Capture the cell that displays the provided text and extract its (X, Y) central coordinate. 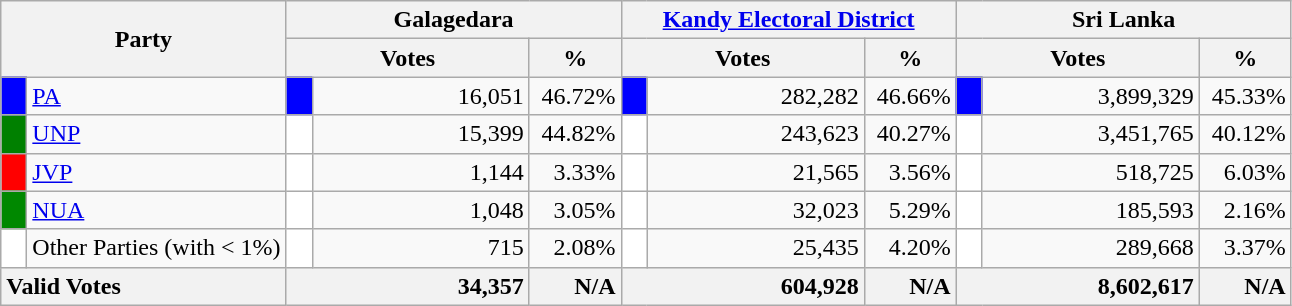
715 (420, 248)
518,725 (1090, 172)
3.05% (575, 210)
15,399 (420, 134)
3.33% (575, 172)
16,051 (420, 96)
UNP (156, 134)
45.33% (1245, 96)
3,899,329 (1090, 96)
34,357 (408, 286)
25,435 (756, 248)
2.16% (1245, 210)
JVP (156, 172)
4.20% (910, 248)
21,565 (756, 172)
NUA (156, 210)
Kandy Electoral District (788, 20)
2.08% (575, 248)
40.27% (910, 134)
46.72% (575, 96)
Galagedara (454, 20)
1,144 (420, 172)
Party (144, 39)
8,602,617 (1078, 286)
3.37% (1245, 248)
3,451,765 (1090, 134)
3.56% (910, 172)
44.82% (575, 134)
1,048 (420, 210)
185,593 (1090, 210)
Valid Votes (144, 286)
PA (156, 96)
6.03% (1245, 172)
32,023 (756, 210)
5.29% (910, 210)
40.12% (1245, 134)
289,668 (1090, 248)
243,623 (756, 134)
604,928 (742, 286)
46.66% (910, 96)
Sri Lanka (1124, 20)
Other Parties (with < 1%) (156, 248)
282,282 (756, 96)
